From the cell containing the given text, extract its center point as (x, y) coordinate. 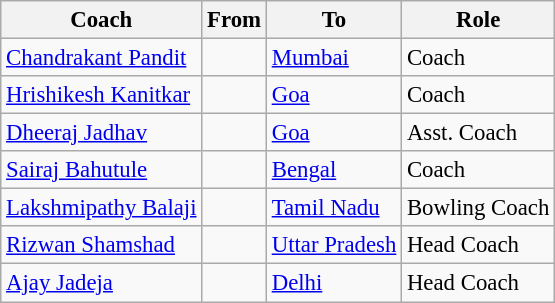
Lakshmipathy Balaji (102, 208)
Asst. Coach (478, 133)
Ajay Jadeja (102, 283)
Dheeraj Jadhav (102, 133)
Sairaj Bahutule (102, 170)
Chandrakant Pandit (102, 58)
Bowling Coach (478, 208)
Bengal (334, 170)
Mumbai (334, 58)
Rizwan Shamshad (102, 245)
Hrishikesh Kanitkar (102, 95)
From (234, 20)
Delhi (334, 283)
Uttar Pradesh (334, 245)
Role (478, 20)
Tamil Nadu (334, 208)
To (334, 20)
